Return the [X, Y] coordinate for the center point of the cell that contains the specified text.  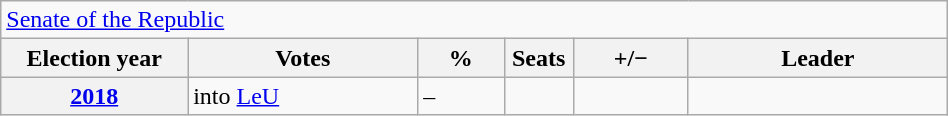
Election year [94, 58]
– [461, 96]
% [461, 58]
2018 [94, 96]
Leader [818, 58]
Votes [303, 58]
into LeU [303, 96]
+/− [630, 58]
Seats [538, 58]
Senate of the Republic [474, 20]
